Provide the (X, Y) coordinate of the cell's center where the given text is located.  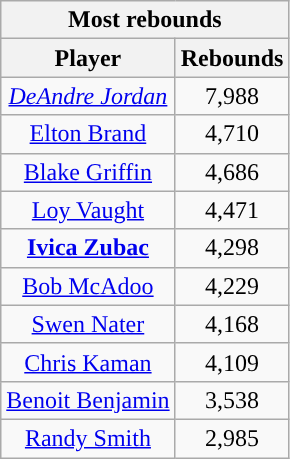
Swen Nater (88, 324)
Elton Brand (88, 134)
Loy Vaught (88, 210)
4,168 (232, 324)
4,229 (232, 286)
Most rebounds (145, 20)
3,538 (232, 400)
Bob McAdoo (88, 286)
DeAndre Jordan (88, 96)
Rebounds (232, 58)
4,686 (232, 172)
2,985 (232, 438)
Blake Griffin (88, 172)
4,109 (232, 362)
4,710 (232, 134)
7,988 (232, 96)
Benoit Benjamin (88, 400)
Ivica Zubac (88, 248)
4,298 (232, 248)
Randy Smith (88, 438)
Player (88, 58)
Chris Kaman (88, 362)
4,471 (232, 210)
